Return (X, Y) of the center of cell containing provided text 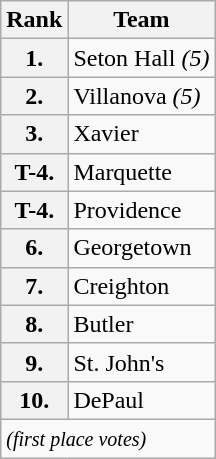
Team (142, 20)
(first place votes) (108, 438)
Villanova (5) (142, 96)
1. (34, 58)
6. (34, 248)
Xavier (142, 134)
2. (34, 96)
St. John's (142, 362)
Marquette (142, 172)
Rank (34, 20)
7. (34, 286)
DePaul (142, 400)
10. (34, 400)
Providence (142, 210)
Seton Hall (5) (142, 58)
Georgetown (142, 248)
8. (34, 324)
3. (34, 134)
9. (34, 362)
Creighton (142, 286)
Butler (142, 324)
